Pinpoint the cell where the given text exists, returning its (X, Y) midpoint coordinate. 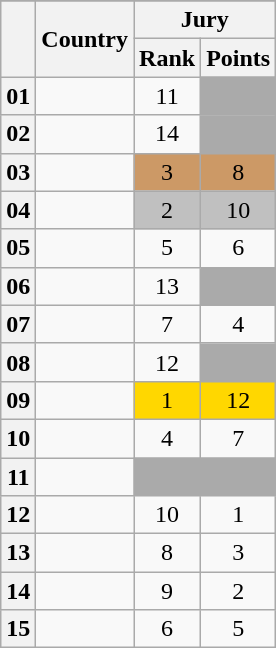
Rank (168, 58)
08 (18, 362)
02 (18, 134)
06 (18, 286)
03 (18, 172)
Jury (205, 20)
09 (18, 400)
Points (238, 58)
15 (18, 629)
05 (18, 248)
9 (168, 591)
04 (18, 210)
Country (85, 39)
01 (18, 96)
07 (18, 324)
